Extract the (x, y) coordinate from the center of the cell holding the provided text.  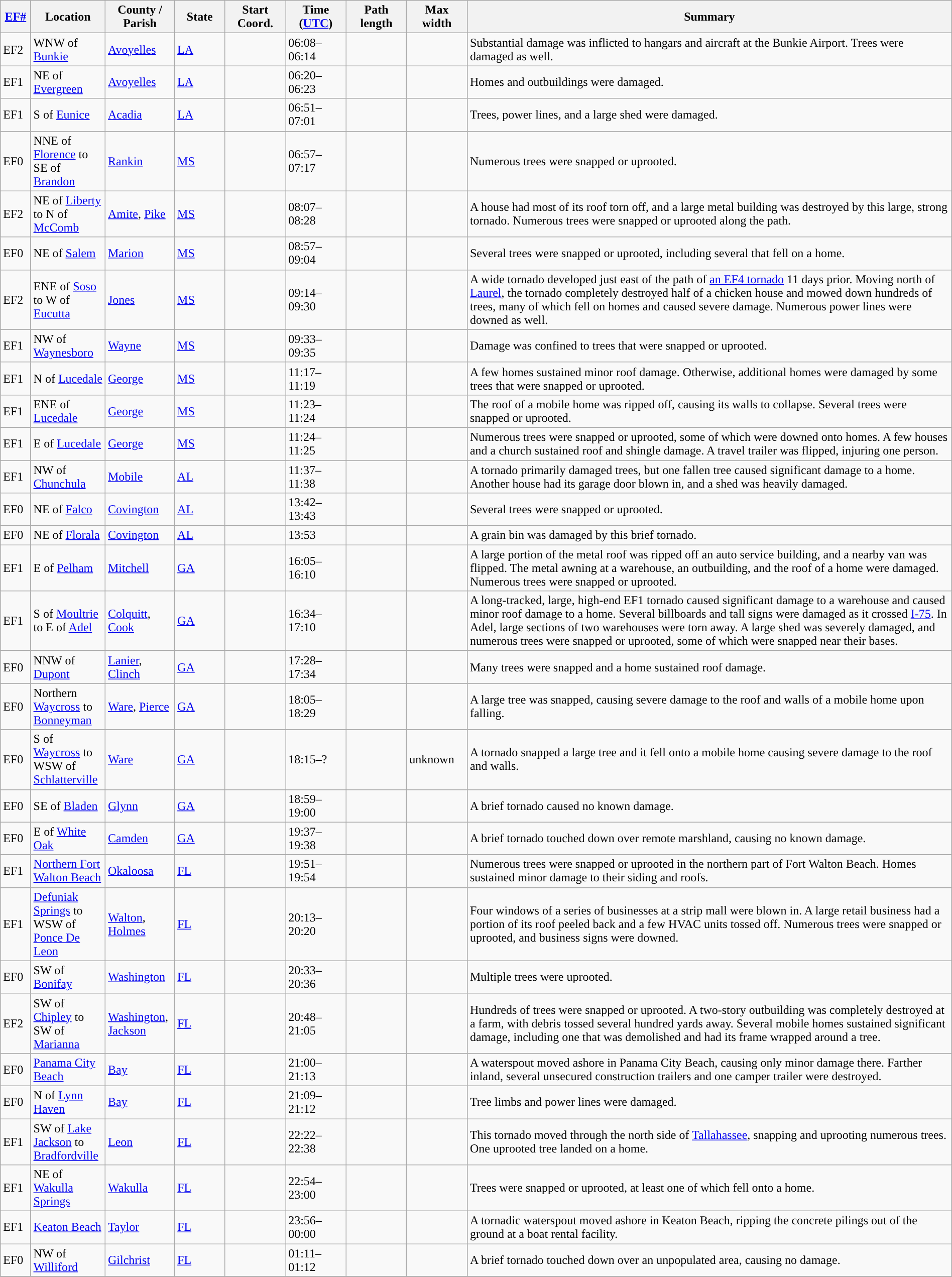
21:00–21:13 (316, 1070)
NNW of Dupont (68, 667)
State (200, 17)
Marion (140, 253)
Substantial damage was inflicted to hangars and aircraft at the Bunkie Airport. Trees were damaged as well. (709, 49)
Leon (140, 1142)
Mobile (140, 476)
Trees were snapped or uprooted, at least one of which fell onto a home. (709, 1188)
A grain bin was damaged by this brief tornado. (709, 535)
Jones (140, 299)
11:17–11:19 (316, 379)
SW of Lake Jackson to Bradfordville (68, 1142)
11:24–11:25 (316, 444)
Ware (140, 759)
20:48–21:05 (316, 1023)
13:53 (316, 535)
Summary (709, 17)
01:11–01:12 (316, 1260)
Max width (437, 17)
Numerous trees were snapped or uprooted in the northern part of Fort Walton Beach. Homes sustained minor damage to their siding and roofs. (709, 871)
A large tree was snapped, causing severe damage to the roof and walls of a mobile home upon falling. (709, 707)
A tornado snapped a large tree and it fell onto a mobile home causing severe damage to the roof and walls. (709, 759)
NW of Chunchula (68, 476)
22:54–23:00 (316, 1188)
E of White Oak (68, 839)
NE of Wakulla Springs (68, 1188)
SW of Bonifay (68, 977)
18:59–19:00 (316, 805)
Path length (377, 17)
Walton, Holmes (140, 924)
ENE of Soso to W of Eucutta (68, 299)
Camden (140, 839)
Several trees were snapped or uprooted, including several that fell on a home. (709, 253)
E of Lucedale (68, 444)
Multiple trees were uprooted. (709, 977)
N of Lynn Haven (68, 1102)
A brief tornado touched down over an unpopulated area, causing no damage. (709, 1260)
11:37–11:38 (316, 476)
20:13–20:20 (316, 924)
ENE of Lucedale (68, 411)
NE of Liberty to N of McComb (68, 214)
08:07–08:28 (316, 214)
09:33–09:35 (316, 345)
Homes and outbuildings were damaged. (709, 82)
11:23–11:24 (316, 411)
06:57–07:17 (316, 161)
20:33–20:36 (316, 977)
Lanier, Clinch (140, 667)
Defuniak Springs to WSW of Ponce De Leon (68, 924)
13:42–13:43 (316, 509)
Glynn (140, 805)
SW of Chipley to SW of Marianna (68, 1023)
NNE of Florence to SE of Brandon (68, 161)
S of Moultrie to E of Adel (68, 621)
NE of Salem (68, 253)
Time (UTC) (316, 17)
WNW of Bunkie (68, 49)
23:56–00:00 (316, 1227)
Northern Waycross to Bonneyman (68, 707)
A few homes sustained minor roof damage. Otherwise, additional homes were damaged by some trees that were snapped or uprooted. (709, 379)
Keaton Beach (68, 1227)
Northern Fort Walton Beach (68, 871)
unknown (437, 759)
NW of Williford (68, 1260)
Panama City Beach (68, 1070)
Many trees were snapped and a home sustained roof damage. (709, 667)
Washington (140, 977)
Acadia (140, 114)
This tornado moved through the north side of Tallahassee, snapping and uprooting numerous trees. One uprooted tree landed on a home. (709, 1142)
SE of Bladen (68, 805)
Start Coord. (255, 17)
06:08–06:14 (316, 49)
S of Eunice (68, 114)
EF# (16, 17)
08:57–09:04 (316, 253)
22:22–22:38 (316, 1142)
Tree limbs and power lines were damaged. (709, 1102)
Damage was confined to trees that were snapped or uprooted. (709, 345)
Wayne (140, 345)
NE of Falco (68, 509)
N of Lucedale (68, 379)
NE of Evergreen (68, 82)
A tornadic waterspout moved ashore in Keaton Beach, ripping the concrete pilings out of the ground at a boat rental facility. (709, 1227)
19:37–19:38 (316, 839)
06:51–07:01 (316, 114)
09:14–09:30 (316, 299)
Rankin (140, 161)
Ware, Pierce (140, 707)
19:51–19:54 (316, 871)
18:05–18:29 (316, 707)
Several trees were snapped or uprooted. (709, 509)
Mitchell (140, 568)
NW of Waynesboro (68, 345)
Amite, Pike (140, 214)
21:09–21:12 (316, 1102)
Okaloosa (140, 871)
NE of Florala (68, 535)
Numerous trees were snapped or uprooted. (709, 161)
E of Pelham (68, 568)
18:15–? (316, 759)
Location (68, 17)
Colquitt, Cook (140, 621)
06:20–06:23 (316, 82)
The roof of a mobile home was ripped off, causing its walls to collapse. Several trees were snapped or uprooted. (709, 411)
16:05–16:10 (316, 568)
Wakulla (140, 1188)
16:34–17:10 (316, 621)
A brief tornado caused no known damage. (709, 805)
Taylor (140, 1227)
Gilchrist (140, 1260)
County / Parish (140, 17)
A brief tornado touched down over remote marshland, causing no known damage. (709, 839)
Washington, Jackson (140, 1023)
S of Waycross to WSW of Schlatterville (68, 759)
17:28–17:34 (316, 667)
Trees, power lines, and a large shed were damaged. (709, 114)
